Return the (x, y) coordinate for the center point of the cell that contains the specified text.  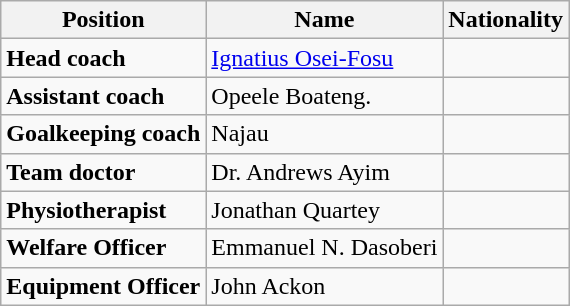
John Ackon (324, 286)
Jonathan Quartey (324, 210)
Equipment Officer (104, 286)
Najau (324, 134)
Name (324, 20)
Team doctor (104, 172)
Assistant coach (104, 96)
Nationality (506, 20)
Welfare Officer (104, 248)
Physiotherapist (104, 210)
Opeele Boateng. (324, 96)
Head coach (104, 58)
Position (104, 20)
Goalkeeping coach (104, 134)
Dr. Andrews Ayim (324, 172)
Ignatius Osei-Fosu (324, 58)
Emmanuel N. Dasoberi (324, 248)
